Detect which cell encompasses the target text, then output its [X, Y] center coordinate. 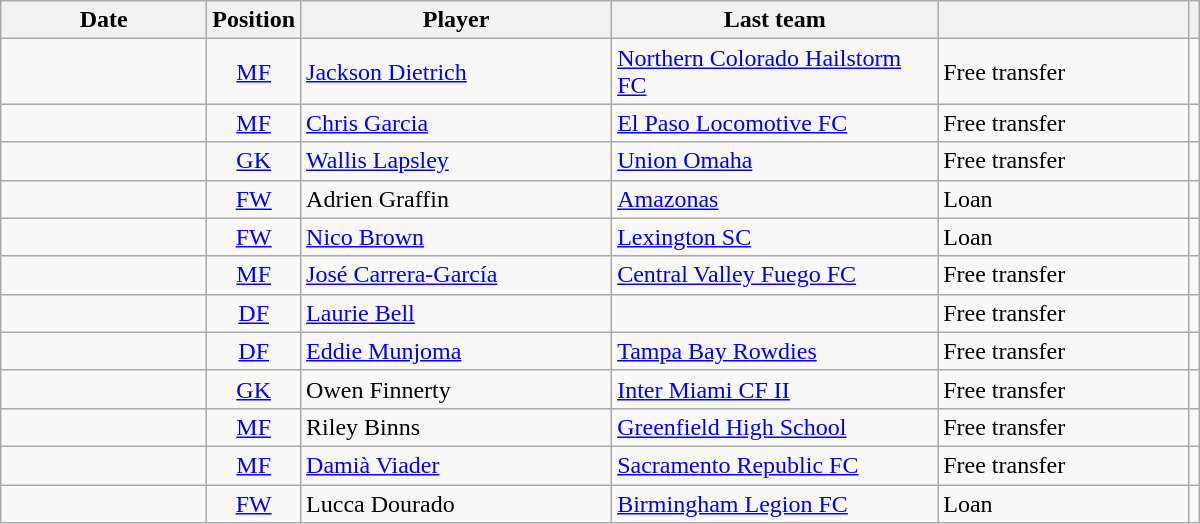
Position [254, 20]
José Carrera-García [456, 275]
Riley Binns [456, 427]
Inter Miami CF II [775, 389]
Damià Viader [456, 465]
Greenfield High School [775, 427]
Jackson Dietrich [456, 72]
Date [104, 20]
Player [456, 20]
Adrien Graffin [456, 199]
Lexington SC [775, 237]
Chris Garcia [456, 123]
Tampa Bay Rowdies [775, 351]
Owen Finnerty [456, 389]
Birmingham Legion FC [775, 503]
Central Valley Fuego FC [775, 275]
Lucca Dourado [456, 503]
Nico Brown [456, 237]
Northern Colorado Hailstorm FC [775, 72]
El Paso Locomotive FC [775, 123]
Amazonas [775, 199]
Laurie Bell [456, 313]
Eddie Munjoma [456, 351]
Sacramento Republic FC [775, 465]
Union Omaha [775, 161]
Last team [775, 20]
Wallis Lapsley [456, 161]
